Provide the (X, Y) coordinate of the cell's center where the given text is located.  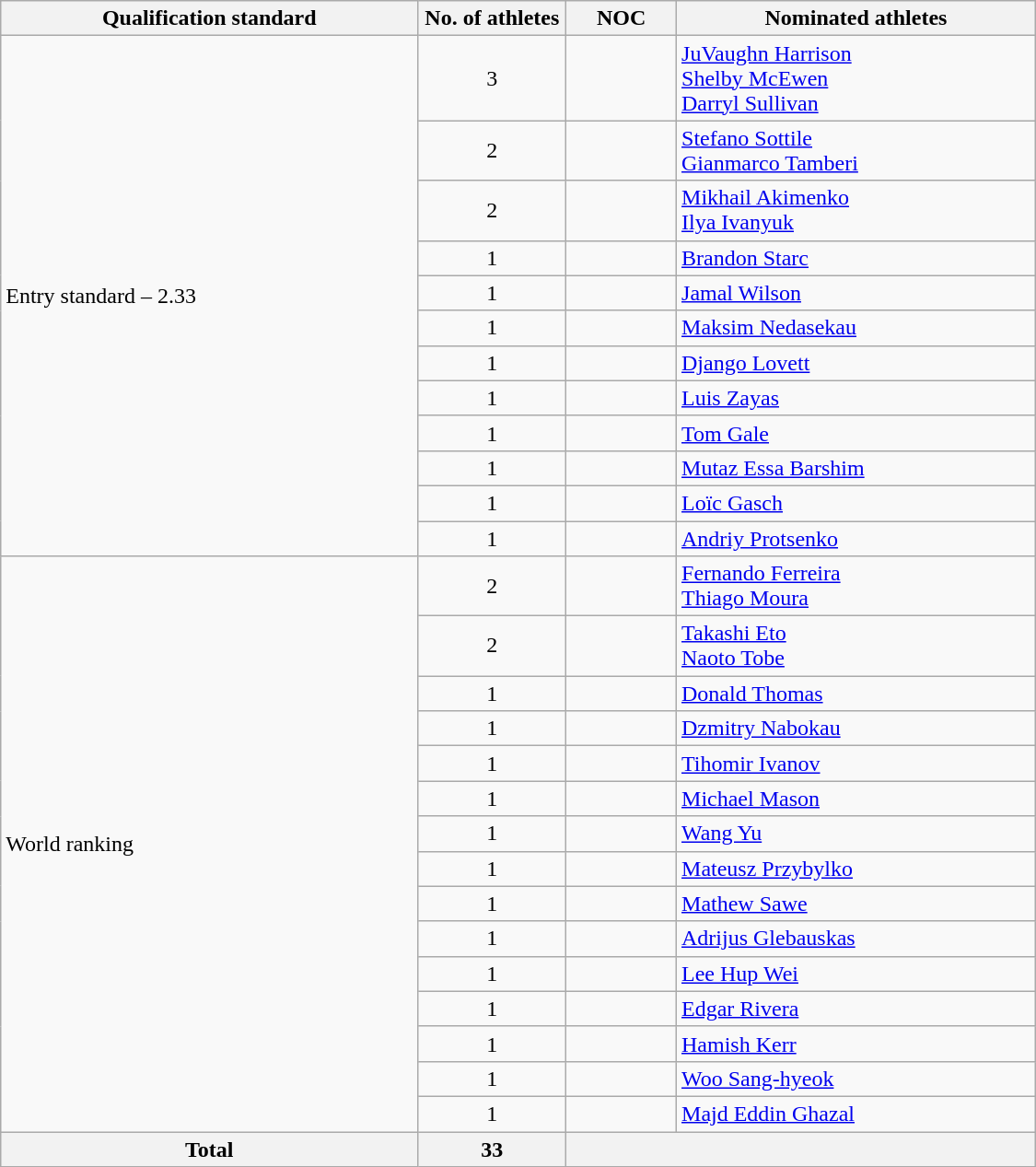
Qualification standard (210, 18)
Django Lovett (856, 363)
Edgar Rivera (856, 1009)
Takashi EtoNaoto Tobe (856, 647)
Luis Zayas (856, 398)
Hamish Kerr (856, 1044)
Brandon Starc (856, 258)
33 (492, 1149)
Fernando FerreiraThiago Moura (856, 586)
Lee Hup Wei (856, 974)
Entry standard – 2.33 (210, 297)
Andriy Protsenko (856, 539)
Total (210, 1149)
Loïc Gasch (856, 503)
3 (492, 78)
Mutaz Essa Barshim (856, 468)
JuVaughn HarrisonShelby McEwenDarryl Sullivan (856, 78)
Donald Thomas (856, 694)
Woo Sang-hyeok (856, 1079)
Mateusz Przybylko (856, 869)
Dzmitry Nabokau (856, 729)
Jamal Wilson (856, 293)
World ranking (210, 844)
Mathew Sawe (856, 904)
Maksim Nedasekau (856, 328)
Tom Gale (856, 433)
Mikhail AkimenkoIlya Ivanyuk (856, 210)
Nominated athletes (856, 18)
NOC (622, 18)
Majd Eddin Ghazal (856, 1114)
No. of athletes (492, 18)
Stefano SottileGianmarco Tamberi (856, 151)
Tihomir Ivanov (856, 764)
Adrijus Glebauskas (856, 939)
Michael Mason (856, 799)
Wang Yu (856, 834)
